Identify which cell holds the provided text, then report its [x, y] central coordinate. 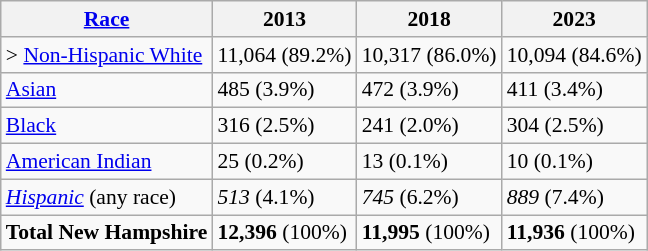
513 (4.1%) [284, 197]
241 (2.0%) [430, 126]
10 (0.1%) [574, 162]
316 (2.5%) [284, 126]
> Non-Hispanic White [107, 55]
10,094 (84.6%) [574, 55]
Asian [107, 90]
Black [107, 126]
Total New Hampshire [107, 233]
2023 [574, 19]
11,064 (89.2%) [284, 55]
American Indian [107, 162]
13 (0.1%) [430, 162]
889 (7.4%) [574, 197]
411 (3.4%) [574, 90]
485 (3.9%) [284, 90]
11,936 (100%) [574, 233]
11,995 (100%) [430, 233]
2013 [284, 19]
10,317 (86.0%) [430, 55]
Hispanic (any race) [107, 197]
Race [107, 19]
472 (3.9%) [430, 90]
12,396 (100%) [284, 233]
304 (2.5%) [574, 126]
2018 [430, 19]
25 (0.2%) [284, 162]
745 (6.2%) [430, 197]
